For the text-containing cell, return its midpoint in [x, y] coordinate format. 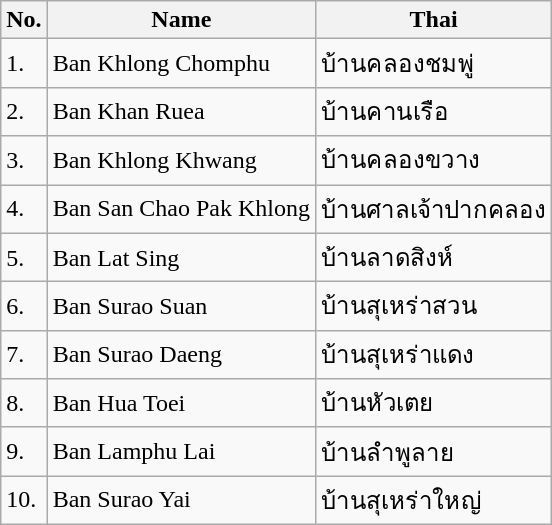
Thai [434, 20]
บ้านคลองชมพู่ [434, 64]
Ban Hua Toei [181, 404]
บ้านลาดสิงห์ [434, 258]
บ้านสุเหร่าสวน [434, 306]
บ้านสุเหร่าแดง [434, 354]
บ้านคานเรือ [434, 112]
6. [24, 306]
Ban San Chao Pak Khlong [181, 208]
บ้านลำพูลาย [434, 452]
Ban Surao Suan [181, 306]
No. [24, 20]
บ้านหัวเตย [434, 404]
5. [24, 258]
Ban Lat Sing [181, 258]
8. [24, 404]
Ban Lamphu Lai [181, 452]
บ้านศาลเจ้าปากคลอง [434, 208]
Ban Khlong Chomphu [181, 64]
Ban Surao Yai [181, 500]
7. [24, 354]
Name [181, 20]
บ้านสุเหร่าใหญ่ [434, 500]
Ban Khlong Khwang [181, 160]
1. [24, 64]
บ้านคลองขวาง [434, 160]
4. [24, 208]
10. [24, 500]
9. [24, 452]
Ban Khan Ruea [181, 112]
Ban Surao Daeng [181, 354]
2. [24, 112]
3. [24, 160]
